Identify which cell holds the provided text, then report its (X, Y) central coordinate. 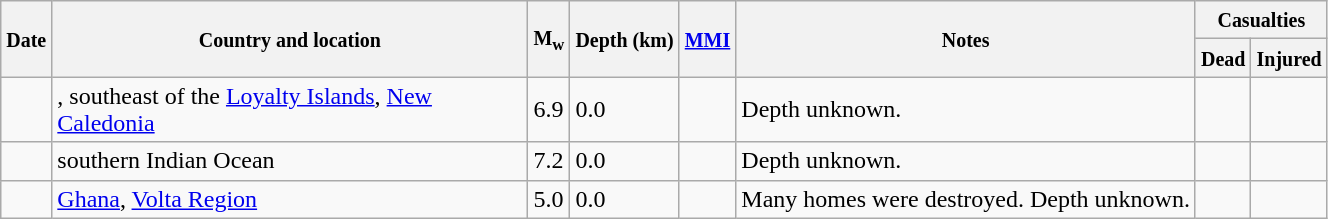
MMI (708, 39)
7.2 (549, 161)
Depth (km) (624, 39)
southern Indian Ocean (290, 161)
Ghana, Volta Region (290, 199)
Dead (1223, 58)
Many homes were destroyed. Depth unknown. (966, 199)
Date (26, 39)
Country and location (290, 39)
Mw (549, 39)
Injured (1289, 58)
Casualties (1261, 20)
6.9 (549, 110)
5.0 (549, 199)
Notes (966, 39)
, southeast of the Loyalty Islands, New Caledonia (290, 110)
